From the cell containing the given text, extract its center point as (X, Y) coordinate. 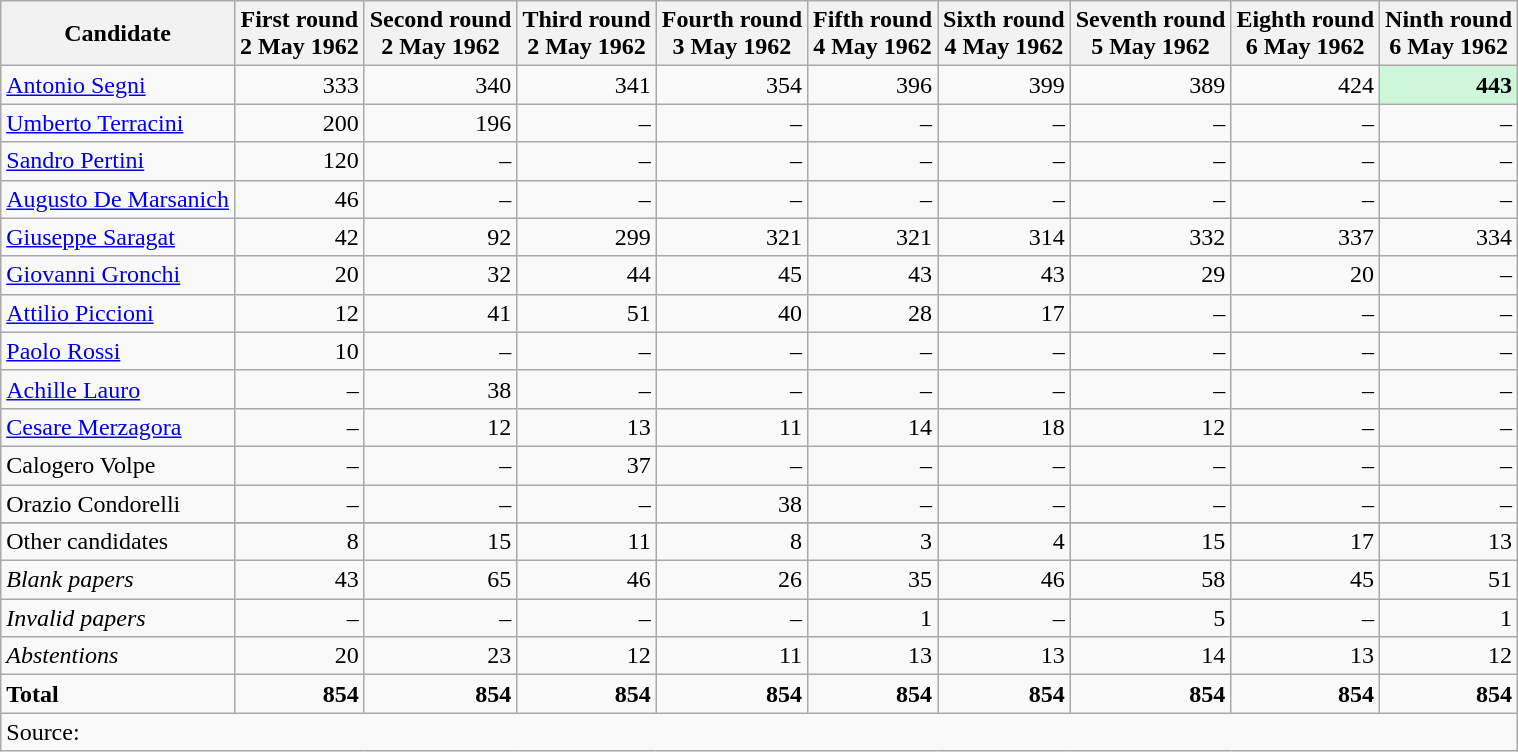
Sandro Pertini (118, 161)
First round2 May 1962 (299, 34)
18 (1004, 427)
Calogero Volpe (118, 465)
Fifth round4 May 1962 (873, 34)
32 (440, 275)
Ninth round6 May 1962 (1449, 34)
Giuseppe Saragat (118, 237)
Invalid papers (118, 618)
Third round2 May 1962 (586, 34)
354 (732, 85)
443 (1449, 85)
424 (1306, 85)
Sixth round4 May 1962 (1004, 34)
41 (440, 313)
200 (299, 123)
3 (873, 542)
42 (299, 237)
35 (873, 580)
40 (732, 313)
Cesare Merzagora (118, 427)
Fourth round3 May 1962 (732, 34)
58 (1150, 580)
92 (440, 237)
Second round2 May 1962 (440, 34)
Giovanni Gronchi (118, 275)
299 (586, 237)
28 (873, 313)
389 (1150, 85)
332 (1150, 237)
5 (1150, 618)
10 (299, 351)
37 (586, 465)
Augusto De Marsanich (118, 199)
333 (299, 85)
Antonio Segni (118, 85)
Abstentions (118, 656)
65 (440, 580)
Achille Lauro (118, 389)
Seventh round5 May 1962 (1150, 34)
340 (440, 85)
4 (1004, 542)
337 (1306, 237)
23 (440, 656)
Attilio Piccioni (118, 313)
334 (1449, 237)
Blank papers (118, 580)
Other candidates (118, 542)
Orazio Condorelli (118, 503)
Eighth round6 May 1962 (1306, 34)
120 (299, 161)
Source: (760, 732)
29 (1150, 275)
341 (586, 85)
Candidate (118, 34)
314 (1004, 237)
44 (586, 275)
396 (873, 85)
26 (732, 580)
Umberto Terracini (118, 123)
Total (118, 694)
399 (1004, 85)
Paolo Rossi (118, 351)
196 (440, 123)
